Return the (x, y) coordinate for the center point of the cell that contains the specified text.  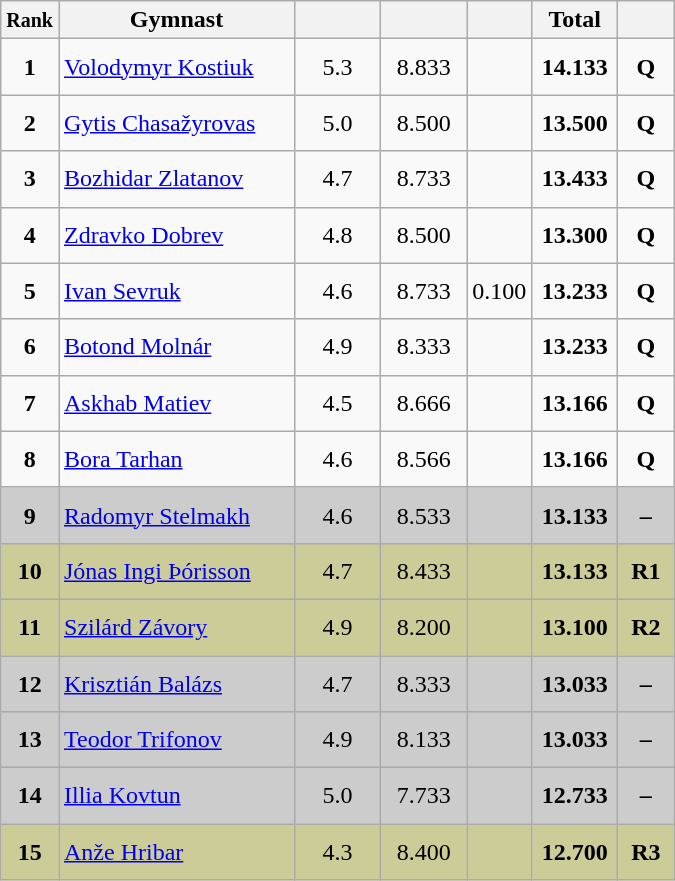
8.533 (424, 515)
R3 (646, 852)
8.666 (424, 403)
13 (30, 740)
Gymnast (176, 20)
R1 (646, 571)
Rank (30, 20)
14.133 (575, 67)
Askhab Matiev (176, 403)
13.500 (575, 123)
Radomyr Stelmakh (176, 515)
Zdravko Dobrev (176, 235)
8.833 (424, 67)
Gytis Chasažyrovas (176, 123)
9 (30, 515)
8 (30, 459)
Szilárd Závory (176, 627)
Krisztián Balázs (176, 684)
4 (30, 235)
Illia Kovtun (176, 796)
Teodor Trifonov (176, 740)
Bora Tarhan (176, 459)
4.8 (338, 235)
R2 (646, 627)
Ivan Sevruk (176, 291)
4.3 (338, 852)
5.3 (338, 67)
3 (30, 179)
7 (30, 403)
Volodymyr Kostiuk (176, 67)
13.433 (575, 179)
Jónas Ingi Þórisson (176, 571)
12.700 (575, 852)
5 (30, 291)
8.400 (424, 852)
2 (30, 123)
12.733 (575, 796)
10 (30, 571)
8.566 (424, 459)
14 (30, 796)
13.300 (575, 235)
4.5 (338, 403)
8.133 (424, 740)
8.200 (424, 627)
13.100 (575, 627)
11 (30, 627)
Bozhidar Zlatanov (176, 179)
Total (575, 20)
Anže Hribar (176, 852)
0.100 (500, 291)
8.433 (424, 571)
15 (30, 852)
12 (30, 684)
6 (30, 347)
Botond Molnár (176, 347)
1 (30, 67)
7.733 (424, 796)
